Scan for the cell matching the given text and deliver its (X, Y) coordinate at center. 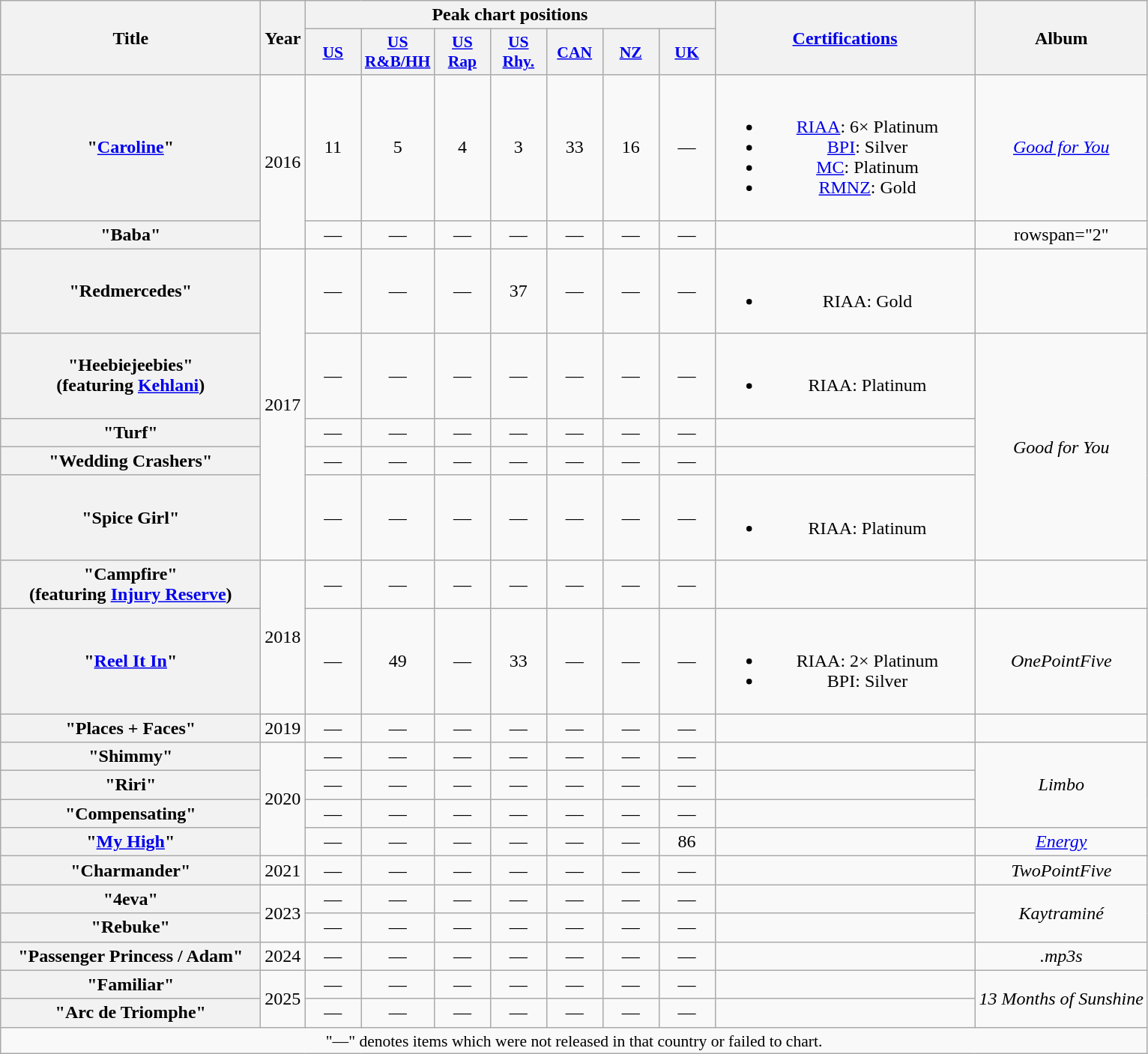
2017 (283, 405)
2018 (283, 637)
"Baba" (130, 234)
13 Months of Sunshine (1061, 999)
Energy (1061, 842)
Year (283, 37)
"Spice Girl" (130, 517)
"Passenger Princess / Adam" (130, 956)
37 (519, 291)
Title (130, 37)
UK (686, 52)
"Shimmy" (130, 757)
"Campfire"(featuring Injury Reserve) (130, 584)
"Arc de Triomphe" (130, 1013)
2024 (283, 956)
"My High" (130, 842)
OnePointFive (1061, 661)
Limbo (1061, 785)
2019 (283, 727)
"Familiar" (130, 984)
Kaytraminé (1061, 913)
"Places + Faces" (130, 727)
2020 (283, 799)
RIAA: 6× PlatinumBPI: SilverMC: PlatinumRMNZ: Gold (845, 148)
.mp3s (1061, 956)
Album (1061, 37)
5 (398, 148)
"Charmander" (130, 870)
US (333, 52)
"Compensating" (130, 814)
3 (519, 148)
"Rebuke" (130, 927)
NZ (631, 52)
11 (333, 148)
"Caroline" (130, 148)
2016 (283, 162)
RIAA: Gold (845, 291)
"Riri" (130, 785)
49 (398, 661)
USRhy. (519, 52)
RIAA: 2× PlatinumBPI: Silver (845, 661)
CAN (574, 52)
USR&B/HH (398, 52)
16 (631, 148)
US Rap (462, 52)
TwoPointFive (1061, 870)
"Turf" (130, 432)
"4eva" (130, 899)
"Redmercedes" (130, 291)
2021 (283, 870)
Peak chart positions (510, 15)
2025 (283, 999)
"Heebiejeebies"(featuring Kehlani) (130, 376)
Certifications (845, 37)
4 (462, 148)
"—" denotes items which were not released in that country or failed to chart. (574, 1041)
"Reel It In" (130, 661)
2023 (283, 913)
"Wedding Crashers" (130, 461)
rowspan="2" (1061, 234)
86 (686, 842)
